Return the (x, y) coordinate for the center point of the cell that contains the specified text.  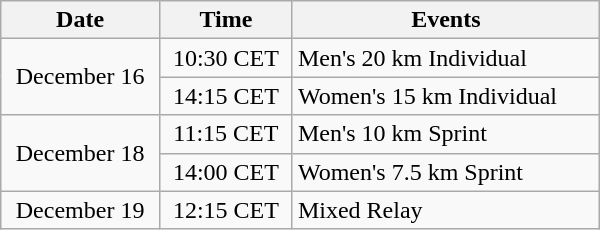
11:15 CET (226, 134)
Men's 10 km Sprint (446, 134)
December 18 (80, 153)
14:15 CET (226, 96)
December 16 (80, 77)
Mixed Relay (446, 210)
12:15 CET (226, 210)
Date (80, 20)
Women's 7.5 km Sprint (446, 172)
Men's 20 km Individual (446, 58)
14:00 CET (226, 172)
Time (226, 20)
Women's 15 km Individual (446, 96)
Events (446, 20)
December 19 (80, 210)
10:30 CET (226, 58)
